Identify which cell holds the provided text, then report its (X, Y) central coordinate. 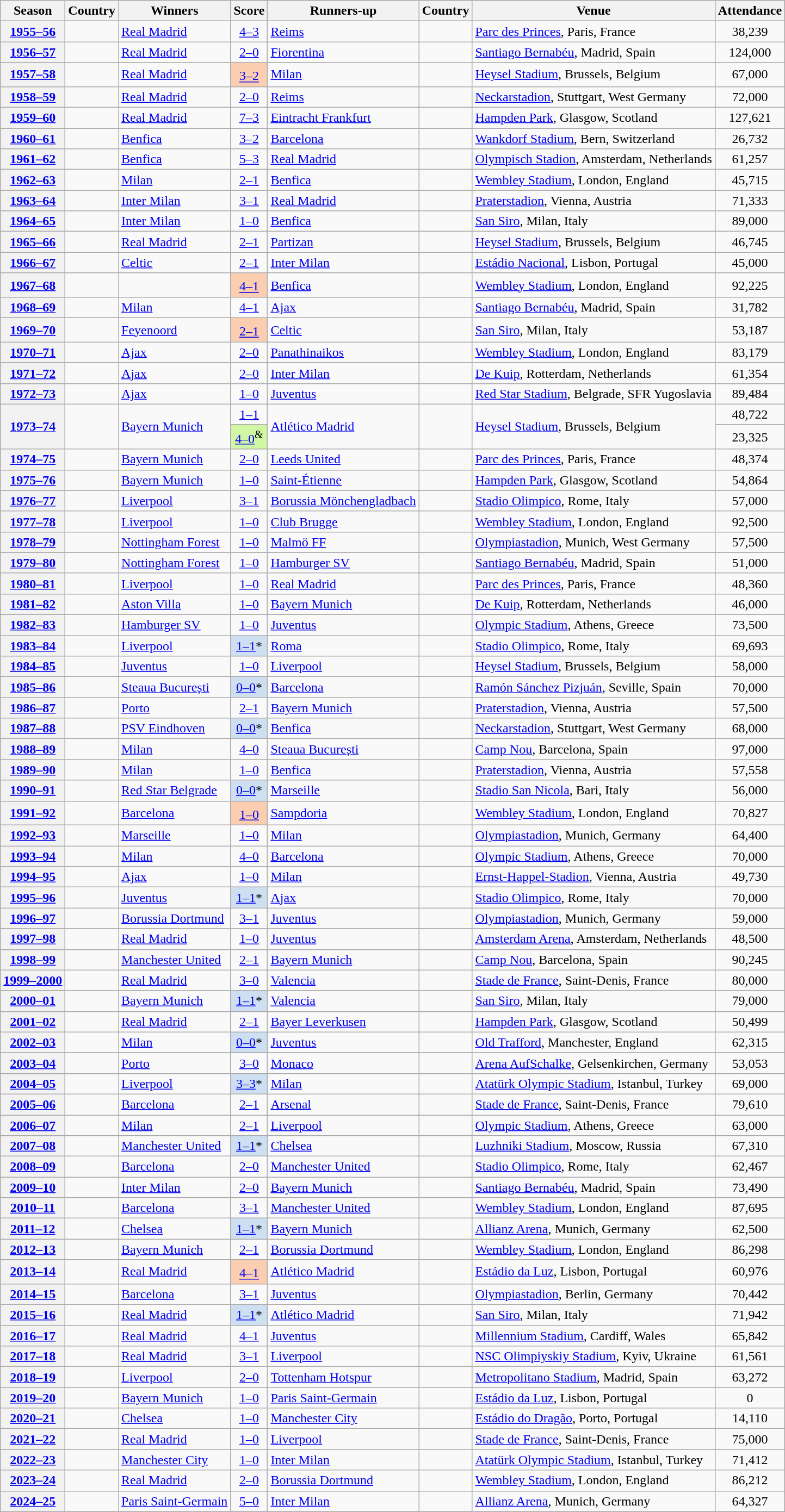
2023–24 (33, 1480)
54,864 (750, 480)
Amsterdam Arena, Amsterdam, Netherlands (594, 939)
Metropolitano Stadium, Madrid, Spain (594, 1377)
1983–84 (33, 646)
68,000 (750, 729)
1980–81 (33, 583)
127,621 (750, 118)
Saint-Étienne (343, 480)
2005–06 (33, 1104)
1992–93 (33, 836)
1972–73 (33, 394)
67,000 (750, 75)
64,400 (750, 836)
1958–59 (33, 97)
Panathinaikos (343, 352)
1986–87 (33, 708)
7–3 (249, 118)
61,257 (750, 159)
83,179 (750, 352)
Feyenoord (175, 331)
48,374 (750, 459)
1960–61 (33, 139)
2004–05 (33, 1084)
1987–88 (33, 729)
49,730 (750, 877)
89,000 (750, 221)
1988–89 (33, 749)
1993–94 (33, 856)
92,225 (750, 285)
124,000 (750, 52)
Eintracht Frankfurt (343, 118)
92,500 (750, 521)
73,500 (750, 625)
61,354 (750, 373)
Tottenham Hotspur (343, 1377)
2022–23 (33, 1460)
45,715 (750, 180)
1995–96 (33, 898)
48,722 (750, 414)
71,942 (750, 1315)
80,000 (750, 980)
79,610 (750, 1104)
89,484 (750, 394)
1963–64 (33, 201)
1956–57 (33, 52)
1967–68 (33, 285)
45,000 (750, 263)
86,212 (750, 1480)
1994–95 (33, 877)
Malmö FF (343, 542)
1955–56 (33, 32)
23,325 (750, 437)
2000–01 (33, 1001)
73,490 (750, 1187)
53,187 (750, 331)
Roma (343, 646)
4–0& (249, 437)
1976–77 (33, 501)
14,110 (750, 1418)
1985–86 (33, 687)
1970–71 (33, 352)
1997–98 (33, 939)
51,000 (750, 563)
2010–11 (33, 1208)
1989–90 (33, 770)
Old Trafford, Manchester, England (594, 1042)
70,442 (750, 1295)
1964–65 (33, 221)
Arena AufSchalke, Gelsenkirchen, Germany (594, 1063)
Monaco (343, 1063)
Sampdoria (343, 813)
Millennium Stadium, Cardiff, Wales (594, 1336)
Ernst-Happel-Stadion, Vienna, Austria (594, 877)
Score (249, 11)
1998–99 (33, 960)
62,315 (750, 1042)
Arsenal (343, 1104)
1–1 (249, 414)
2009–10 (33, 1187)
1959–60 (33, 118)
Winners (175, 11)
1990–91 (33, 791)
90,245 (750, 960)
2015–16 (33, 1315)
Venue (594, 11)
48,500 (750, 939)
63,272 (750, 1377)
46,000 (750, 604)
57,000 (750, 501)
58,000 (750, 667)
46,745 (750, 242)
1968–69 (33, 308)
Red Star Belgrade (175, 791)
Luzhniki Stadium, Moscow, Russia (594, 1146)
1978–79 (33, 542)
1965–66 (33, 242)
Olympiastadion, Berlin, Germany (594, 1295)
Ramón Sánchez Pizjuán, Seville, Spain (594, 687)
60,976 (750, 1272)
Leeds United (343, 459)
Aston Villa (175, 604)
64,327 (750, 1501)
57,558 (750, 770)
53,053 (750, 1063)
2006–07 (33, 1125)
1962–63 (33, 180)
1975–76 (33, 480)
79,000 (750, 1001)
61,561 (750, 1357)
Season (33, 11)
69,000 (750, 1084)
1973–74 (33, 426)
2019–20 (33, 1398)
Attendance (750, 11)
2003–04 (33, 1063)
71,412 (750, 1460)
Borussia Mönchengladbach (343, 501)
1974–75 (33, 459)
3–3* (249, 1084)
38,239 (750, 32)
2008–09 (33, 1167)
1969–70 (33, 331)
71,333 (750, 201)
Stadio San Nicola, Bari, Italy (594, 791)
2014–15 (33, 1295)
5–3 (249, 159)
Red Star Stadium, Belgrade, SFR Yugoslavia (594, 394)
2013–14 (33, 1272)
Fiorentina (343, 52)
Estádio Nacional, Lisbon, Portugal (594, 263)
NSC Olimpiyskiy Stadium, Kyiv, Ukraine (594, 1357)
75,000 (750, 1439)
5–0 (249, 1501)
69,693 (750, 646)
1979–80 (33, 563)
72,000 (750, 97)
87,695 (750, 1208)
Bayer Leverkusen (343, 1022)
2012–13 (33, 1249)
86,298 (750, 1249)
4–3 (249, 32)
1961–62 (33, 159)
Olympiastadion, Munich, West Germany (594, 542)
PSV Eindhoven (175, 729)
2024–25 (33, 1501)
1977–78 (33, 521)
Runners-up (343, 11)
1971–72 (33, 373)
63,000 (750, 1125)
Club Brugge (343, 521)
1999–2000 (33, 980)
70,827 (750, 813)
2001–02 (33, 1022)
1996–97 (33, 918)
59,000 (750, 918)
56,000 (750, 791)
50,499 (750, 1022)
67,310 (750, 1146)
Wankdorf Stadium, Bern, Switzerland (594, 139)
1981–82 (33, 604)
1984–85 (33, 667)
1957–58 (33, 75)
48,360 (750, 583)
62,467 (750, 1167)
2016–17 (33, 1336)
Estádio do Dragão, Porto, Portugal (594, 1418)
0 (750, 1398)
2020–21 (33, 1418)
2002–03 (33, 1042)
2017–18 (33, 1357)
2018–19 (33, 1377)
62,500 (750, 1229)
65,842 (750, 1336)
Partizan (343, 242)
Olympisch Stadion, Amsterdam, Netherlands (594, 159)
1966–67 (33, 263)
1991–92 (33, 813)
31,782 (750, 308)
26,732 (750, 139)
2021–22 (33, 1439)
1982–83 (33, 625)
2007–08 (33, 1146)
97,000 (750, 749)
2011–12 (33, 1229)
